Provide the (x, y) coordinate of the cell's center where the given text is located.  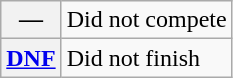
Did not finish (146, 58)
— (31, 20)
Did not compete (146, 20)
DNF (31, 58)
